Pinpoint the cell where the given text exists, returning its [x, y] midpoint coordinate. 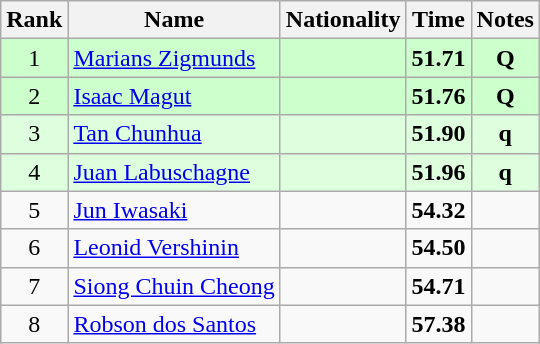
Marians Zigmunds [174, 58]
Leonid Vershinin [174, 248]
Nationality [343, 20]
54.32 [438, 210]
3 [34, 134]
7 [34, 286]
6 [34, 248]
Tan Chunhua [174, 134]
Robson dos Santos [174, 324]
Name [174, 20]
Siong Chuin Cheong [174, 286]
Isaac Magut [174, 96]
Juan Labuschagne [174, 172]
2 [34, 96]
54.71 [438, 286]
51.96 [438, 172]
54.50 [438, 248]
8 [34, 324]
Notes [505, 20]
Rank [34, 20]
1 [34, 58]
Jun Iwasaki [174, 210]
4 [34, 172]
Time [438, 20]
51.76 [438, 96]
51.71 [438, 58]
57.38 [438, 324]
51.90 [438, 134]
5 [34, 210]
